Identify which cell holds the provided text, then report its [X, Y] central coordinate. 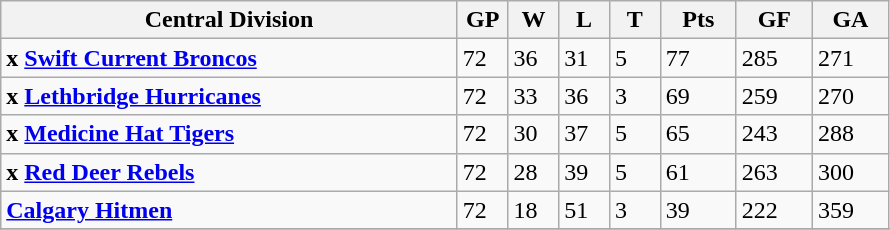
77 [698, 58]
300 [850, 172]
31 [584, 58]
GA [850, 20]
x Medicine Hat Tigers [230, 134]
37 [584, 134]
69 [698, 96]
222 [774, 210]
T [634, 20]
271 [850, 58]
359 [850, 210]
288 [850, 134]
243 [774, 134]
33 [534, 96]
Central Division [230, 20]
Calgary Hitmen [230, 210]
65 [698, 134]
28 [534, 172]
270 [850, 96]
x Swift Current Broncos [230, 58]
259 [774, 96]
L [584, 20]
W [534, 20]
x Lethbridge Hurricanes [230, 96]
x Red Deer Rebels [230, 172]
61 [698, 172]
263 [774, 172]
GF [774, 20]
18 [534, 210]
285 [774, 58]
30 [534, 134]
Pts [698, 20]
51 [584, 210]
GP [482, 20]
